Detect which cell encompasses the target text, then output its (x, y) center coordinate. 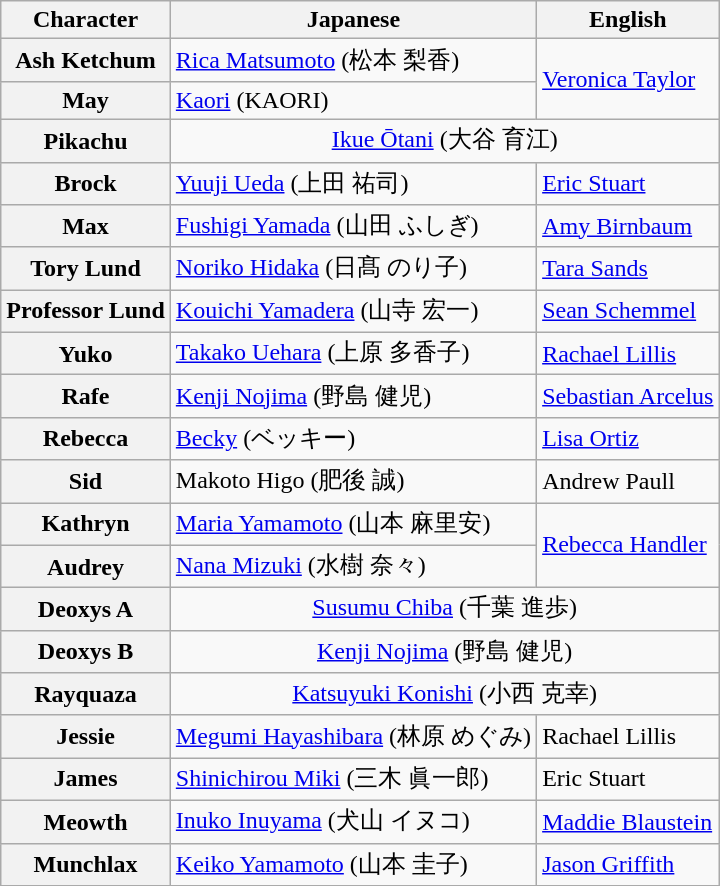
Character (86, 20)
Rebecca (86, 438)
Tory Lund (86, 268)
Kaori (KAORI) (353, 100)
Deoxys A (86, 610)
Andrew Paull (628, 482)
Ikue Ōtani (大谷 育江) (444, 140)
Sean Schemmel (628, 312)
Tara Sands (628, 268)
Megumi Hayashibara (林原 めぐみ) (353, 736)
Nana Mizuki (水樹 奈々) (353, 566)
Rayquaza (86, 694)
Fushigi Yamada (山田 ふしぎ) (353, 226)
Katsuyuki Konishi (小西 克幸) (444, 694)
Deoxys B (86, 652)
Max (86, 226)
Sid (86, 482)
Susumu Chiba (千葉 進歩) (444, 610)
Rafe (86, 396)
English (628, 20)
Sebastian Arcelus (628, 396)
Rica Matsumoto (松本 梨香) (353, 60)
Inuko Inuyama (犬山 イヌコ) (353, 822)
James (86, 780)
Takako Uehara (上原 多香子) (353, 354)
Shinichirou Miki (三木 眞一郎) (353, 780)
Yuuji Ueda (上田 祐司) (353, 184)
Meowth (86, 822)
Noriko Hidaka (日髙 のり子) (353, 268)
Rebecca Handler (628, 544)
Maria Yamamoto (山本 麻里安) (353, 524)
Lisa Ortiz (628, 438)
Pikachu (86, 140)
Jason Griffith (628, 864)
Makoto Higo (肥後 誠) (353, 482)
Maddie Blaustein (628, 822)
Yuko (86, 354)
Jessie (86, 736)
Ash Ketchum (86, 60)
Veronica Taylor (628, 80)
Amy Birnbaum (628, 226)
Professor Lund (86, 312)
May (86, 100)
Becky (ベッキー) (353, 438)
Munchlax (86, 864)
Kouichi Yamadera (山寺 宏一) (353, 312)
Keiko Yamamoto (山本 圭子) (353, 864)
Audrey (86, 566)
Kathryn (86, 524)
Brock (86, 184)
Japanese (353, 20)
